For the text-containing cell, return its midpoint in (x, y) coordinate format. 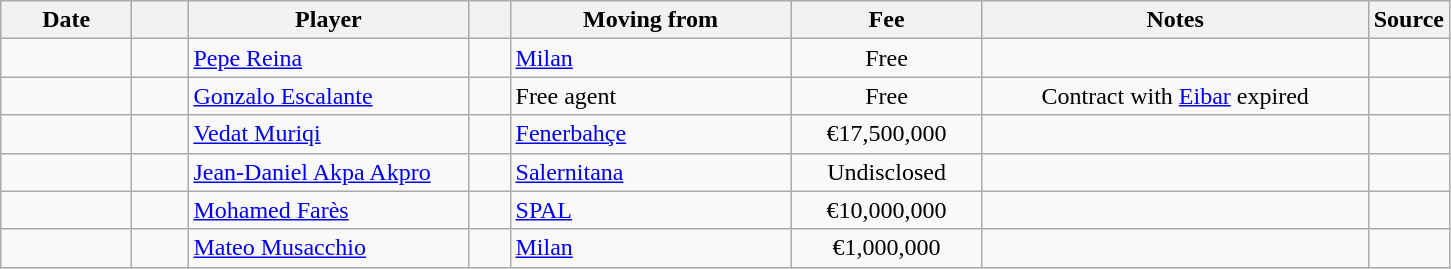
SPAL (650, 210)
Fenerbahçe (650, 134)
Vedat Muriqi (328, 134)
Salernitana (650, 172)
€17,500,000 (886, 134)
Date (66, 20)
Free agent (650, 96)
Mateo Musacchio (328, 248)
Contract with Eibar expired (1175, 96)
Player (328, 20)
Fee (886, 20)
Gonzalo Escalante (328, 96)
Notes (1175, 20)
Mohamed Farès (328, 210)
Source (1408, 20)
€10,000,000 (886, 210)
Moving from (650, 20)
€1,000,000 (886, 248)
Pepe Reina (328, 58)
Jean-Daniel Akpa Akpro (328, 172)
Undisclosed (886, 172)
